For the text-containing cell, return its midpoint in [x, y] coordinate format. 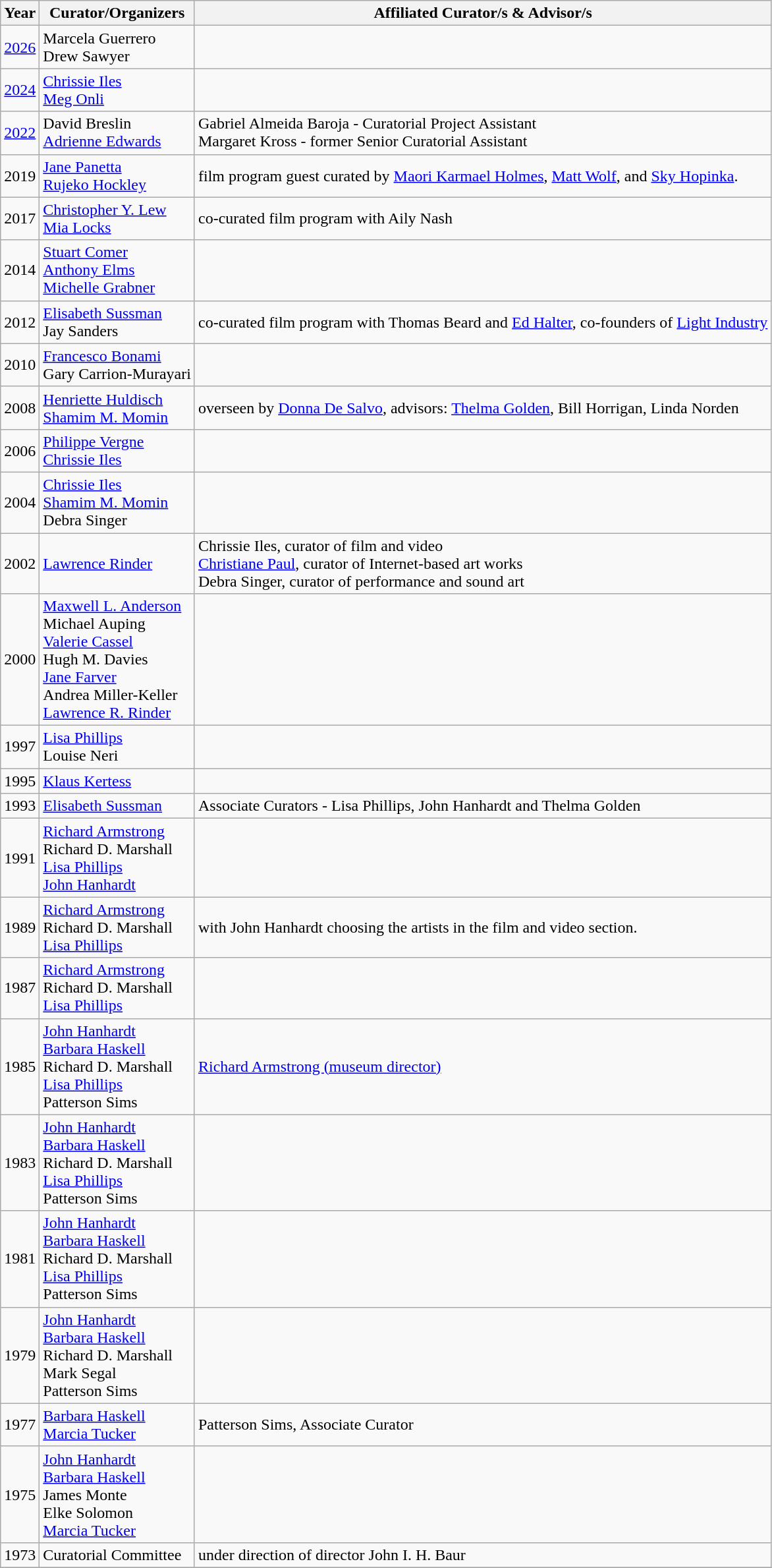
Chrissie IlesMeg Onli [117, 90]
Klaus Kertess [117, 781]
Stuart ComerAnthony ElmsMichelle Grabner [117, 270]
2017 [20, 219]
Elisabeth Sussman [117, 806]
Maxwell L. AndersonMichael AupingValerie CasselHugh M. DaviesJane FarverAndrea Miller-KellerLawrence R. Rinder [117, 660]
co-curated film program with Aily Nash [482, 219]
2012 [20, 322]
Francesco BonamiGary Carrion-Murayari [117, 365]
2010 [20, 365]
2014 [20, 270]
Henriette HuldischShamim M. Momin [117, 407]
1985 [20, 1066]
1993 [20, 806]
Lawrence Rinder [117, 563]
Richard Armstrong (museum director) [482, 1066]
Christopher Y. LewMia Locks [117, 219]
Chrissie Iles, curator of film and videoChristiane Paul, curator of Internet-based art worksDebra Singer, curator of performance and sound art [482, 563]
Affiliated Curator/s & Advisor/s [482, 13]
with John Hanhardt choosing the artists in the film and video section. [482, 927]
2024 [20, 90]
1989 [20, 927]
David BreslinAdrienne Edwards [117, 133]
film program guest curated by Maori Karmael Holmes, Matt Wolf, and Sky Hopinka. [482, 175]
2026 [20, 47]
1995 [20, 781]
1973 [20, 1555]
Marcela GuerreroDrew Sawyer [117, 47]
Jane PanettaRujeko Hockley [117, 175]
2002 [20, 563]
1997 [20, 747]
John HanhardtBarbara HaskellJames MonteElke SolomonMarcia Tucker [117, 1494]
Patterson Sims, Associate Curator [482, 1425]
1975 [20, 1494]
2019 [20, 175]
under direction of director John I. H. Baur [482, 1555]
2004 [20, 502]
1979 [20, 1355]
Chrissie IlesShamim M. MominDebra Singer [117, 502]
Richard ArmstrongRichard D. MarshallLisa PhillipsJohn Hanhardt [117, 858]
John HanhardtBarbara HaskellRichard D. MarshallMark SegalPatterson Sims [117, 1355]
2022 [20, 133]
Elisabeth SussmanJay Sanders [117, 322]
2000 [20, 660]
Curatorial Committee [117, 1555]
Associate Curators - Lisa Phillips, John Hanhardt and Thelma Golden [482, 806]
2006 [20, 451]
1981 [20, 1259]
Year [20, 13]
co-curated film program with Thomas Beard and Ed Halter, co-founders of Light Industry [482, 322]
2008 [20, 407]
Curator/Organizers [117, 13]
1983 [20, 1163]
overseen by Donna De Salvo, advisors: Thelma Golden, Bill Horrigan, Linda Norden [482, 407]
Barbara HaskellMarcia Tucker [117, 1425]
Philippe VergneChrissie Iles [117, 451]
1991 [20, 858]
Lisa PhillipsLouise Neri [117, 747]
1987 [20, 988]
Gabriel Almeida Baroja - Curatorial Project AssistantMargaret Kross - former Senior Curatorial Assistant [482, 133]
1977 [20, 1425]
